Locate the cell with the specified text and output its [x, y] center coordinate. 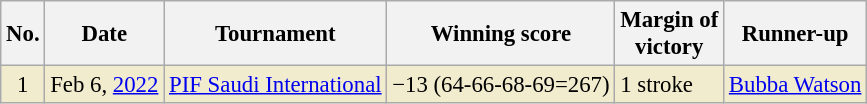
1 [23, 85]
Feb 6, 2022 [104, 85]
Margin ofvictory [670, 34]
Runner-up [796, 34]
PIF Saudi International [276, 85]
Winning score [501, 34]
Bubba Watson [796, 85]
No. [23, 34]
Date [104, 34]
−13 (64-66-68-69=267) [501, 85]
Tournament [276, 34]
1 stroke [670, 85]
